Search for the cell housing the specified text and yield its (x, y) center coordinate. 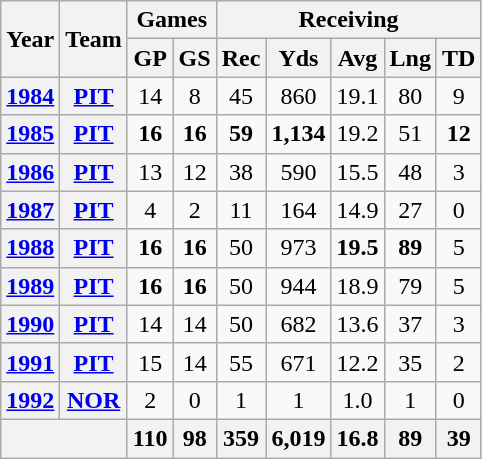
39 (458, 438)
1992 (30, 400)
682 (298, 324)
55 (241, 362)
164 (298, 210)
6,019 (298, 438)
1989 (30, 286)
110 (150, 438)
1987 (30, 210)
Rec (241, 58)
18.9 (358, 286)
79 (410, 286)
671 (298, 362)
1991 (30, 362)
15 (150, 362)
1984 (30, 96)
48 (410, 172)
Year (30, 39)
GS (194, 58)
1988 (30, 248)
Receiving (348, 20)
860 (298, 96)
Lng (410, 58)
944 (298, 286)
1986 (30, 172)
51 (410, 134)
11 (241, 210)
35 (410, 362)
14.9 (358, 210)
973 (298, 248)
1990 (30, 324)
98 (194, 438)
80 (410, 96)
1985 (30, 134)
12.2 (358, 362)
Avg (358, 58)
4 (150, 210)
Games (172, 20)
590 (298, 172)
Team (94, 39)
13 (150, 172)
9 (458, 96)
38 (241, 172)
27 (410, 210)
1.0 (358, 400)
8 (194, 96)
13.6 (358, 324)
15.5 (358, 172)
TD (458, 58)
359 (241, 438)
Yds (298, 58)
37 (410, 324)
1,134 (298, 134)
GP (150, 58)
19.5 (358, 248)
45 (241, 96)
19.1 (358, 96)
16.8 (358, 438)
NOR (94, 400)
19.2 (358, 134)
59 (241, 134)
